Identify which cell holds the provided text, then report its [x, y] central coordinate. 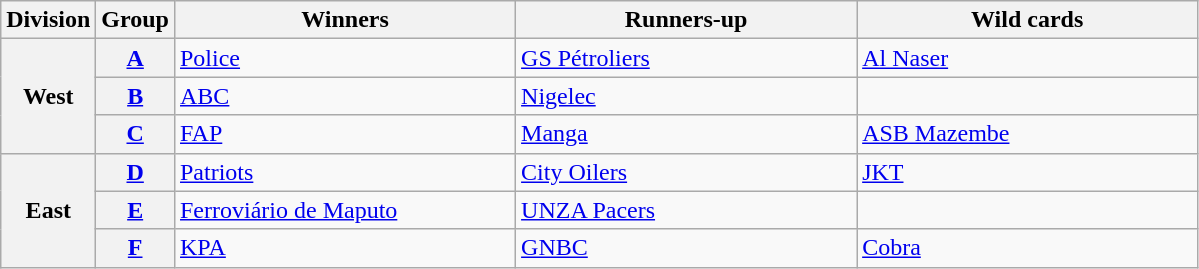
City Oilers [686, 172]
Ferroviário de Maputo [344, 210]
C [136, 134]
Division [48, 20]
Manga [686, 134]
Group [136, 20]
Cobra [1028, 248]
FAP [344, 134]
Winners [344, 20]
KPA [344, 248]
E [136, 210]
D [136, 172]
ABC [344, 96]
Al Naser [1028, 58]
B [136, 96]
Patriots [344, 172]
East [48, 210]
Nigelec [686, 96]
UNZA Pacers [686, 210]
Runners-up [686, 20]
GS Pétroliers [686, 58]
A [136, 58]
F [136, 248]
Police [344, 58]
Wild cards [1028, 20]
ASB Mazembe [1028, 134]
JKT [1028, 172]
West [48, 96]
GNBC [686, 248]
